Search for the cell housing the specified text and yield its [X, Y] center coordinate. 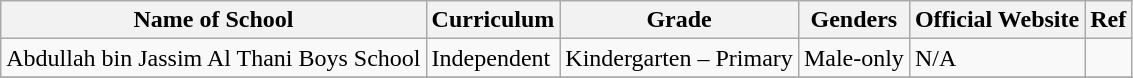
Male-only [854, 58]
Kindergarten – Primary [680, 58]
Grade [680, 20]
Official Website [996, 20]
Abdullah bin Jassim Al Thani Boys School [214, 58]
Name of School [214, 20]
Independent [493, 58]
N/A [996, 58]
Ref [1108, 20]
Curriculum [493, 20]
Genders [854, 20]
